From the cell containing the given text, extract its center point as [X, Y] coordinate. 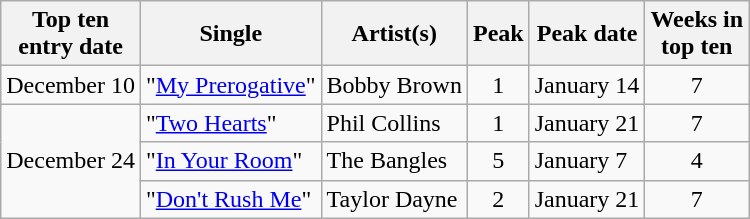
Artist(s) [394, 34]
"In Your Room" [230, 161]
5 [498, 161]
January 7 [587, 161]
4 [697, 161]
Peak date [587, 34]
"My Prerogative" [230, 85]
Taylor Dayne [394, 199]
"Two Hearts" [230, 123]
December 10 [71, 85]
Bobby Brown [394, 85]
Phil Collins [394, 123]
Single [230, 34]
Weeks intop ten [697, 34]
Top tenentry date [71, 34]
Peak [498, 34]
December 24 [71, 161]
2 [498, 199]
The Bangles [394, 161]
"Don't Rush Me" [230, 199]
January 14 [587, 85]
